Detect which cell encompasses the target text, then output its [x, y] center coordinate. 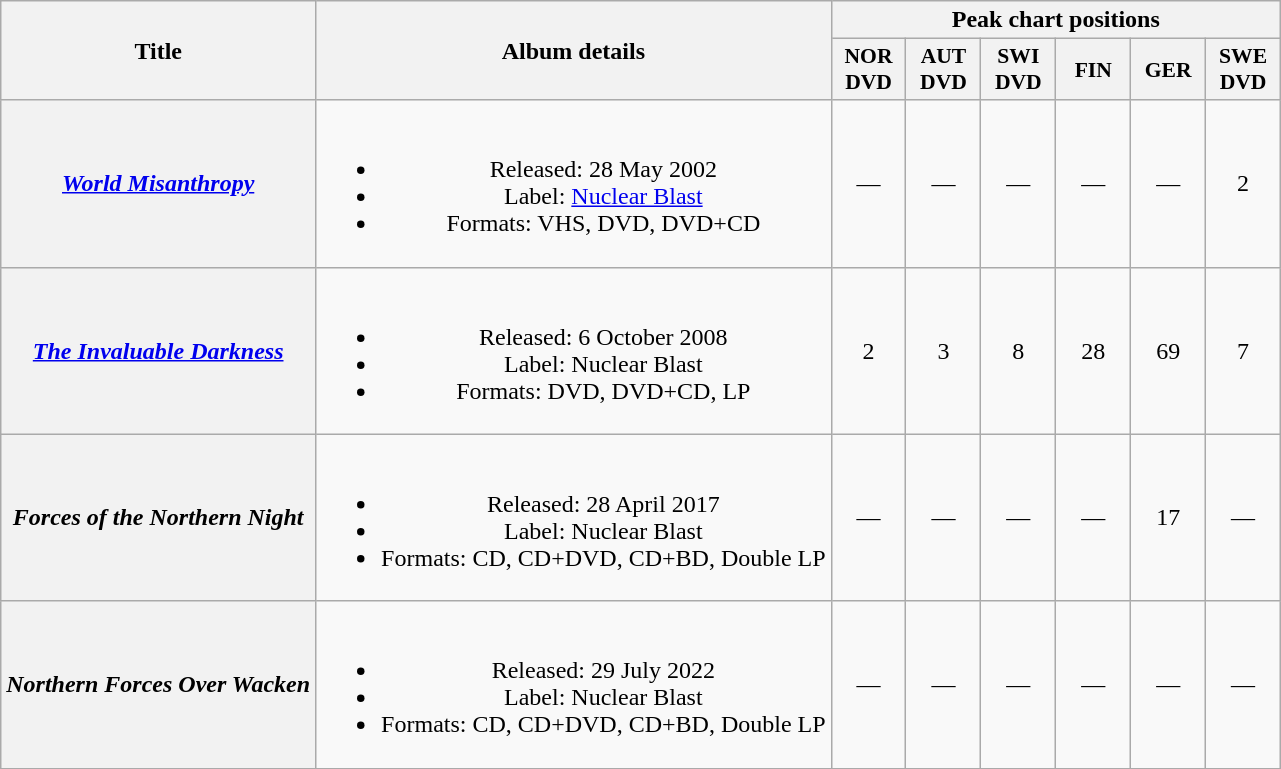
World Misanthropy [158, 184]
Released: 29 July 2022Label: Nuclear BlastFormats: CD, CD+DVD, CD+BD, Double LP [574, 684]
The Invaluable Darkness [158, 350]
17 [1168, 518]
Released: 28 April 2017Label: Nuclear BlastFormats: CD, CD+DVD, CD+BD, Double LP [574, 518]
8 [1018, 350]
SWI DVD [1018, 70]
7 [1244, 350]
NOR DVD [868, 70]
Title [158, 50]
FIN [1094, 70]
GER [1168, 70]
69 [1168, 350]
AUT DVD [944, 70]
3 [944, 350]
Album details [574, 50]
Forces of the Northern Night [158, 518]
Peak chart positions [1056, 20]
Released: 6 October 2008Label: Nuclear BlastFormats: DVD, DVD+CD, LP [574, 350]
Released: 28 May 2002Label: Nuclear BlastFormats: VHS, DVD, DVD+CD [574, 184]
Northern Forces Over Wacken [158, 684]
28 [1094, 350]
SWE DVD [1244, 70]
